For the text-containing cell, return its midpoint in (x, y) coordinate format. 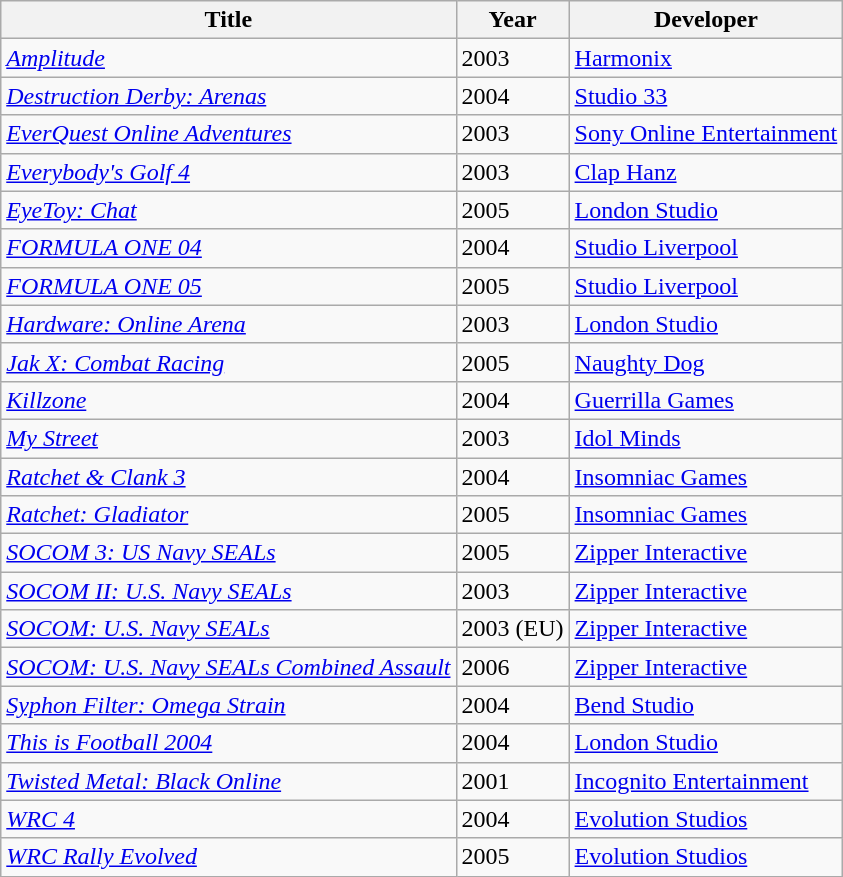
WRC 4 (228, 819)
Killzone (228, 400)
This is Football 2004 (228, 743)
Hardware: Online Arena (228, 324)
2001 (512, 781)
2006 (512, 667)
Amplitude (228, 58)
Everybody's Golf 4 (228, 172)
Year (512, 20)
Studio 33 (706, 96)
Harmonix (706, 58)
SOCOM: U.S. Navy SEALs Combined Assault (228, 667)
EverQuest Online Adventures (228, 134)
Idol Minds (706, 438)
SOCOM: U.S. Navy SEALs (228, 629)
Guerrilla Games (706, 400)
SOCOM 3: US Navy SEALs (228, 553)
Naughty Dog (706, 362)
2003 (EU) (512, 629)
Ratchet: Gladiator (228, 515)
Bend Studio (706, 705)
Jak X: Combat Racing (228, 362)
WRC Rally Evolved (228, 857)
Syphon Filter: Omega Strain (228, 705)
Title (228, 20)
Clap Hanz (706, 172)
Destruction Derby: Arenas (228, 96)
FORMULA ONE 05 (228, 286)
Incognito Entertainment (706, 781)
SOCOM II: U.S. Navy SEALs (228, 591)
Sony Online Entertainment (706, 134)
FORMULA ONE 04 (228, 248)
My Street (228, 438)
Twisted Metal: Black Online (228, 781)
Ratchet & Clank 3 (228, 477)
Developer (706, 20)
EyeToy: Chat (228, 210)
